Provide the [X, Y] coordinate of the cell's center where the given text is located.  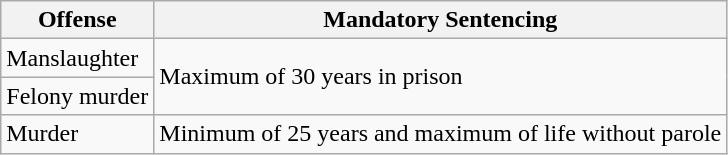
Mandatory Sentencing [440, 20]
Murder [78, 134]
Maximum of 30 years in prison [440, 77]
Minimum of 25 years and maximum of life without parole [440, 134]
Felony murder [78, 96]
Offense [78, 20]
Manslaughter [78, 58]
